Pinpoint the cell where the given text exists, returning its [X, Y] midpoint coordinate. 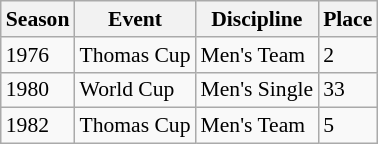
Men's Single [258, 90]
World Cup [134, 90]
2 [348, 55]
1980 [38, 90]
33 [348, 90]
1976 [38, 55]
5 [348, 126]
Season [38, 19]
Discipline [258, 19]
1982 [38, 126]
Place [348, 19]
Event [134, 19]
